For the text-containing cell, return its midpoint in (X, Y) coordinate format. 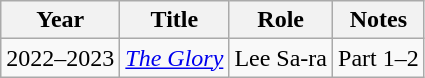
Part 1–2 (379, 58)
Lee Sa-ra (281, 58)
The Glory (174, 58)
Role (281, 20)
Title (174, 20)
Notes (379, 20)
Year (60, 20)
2022–2023 (60, 58)
